Return [X, Y] of the center of cell containing provided text 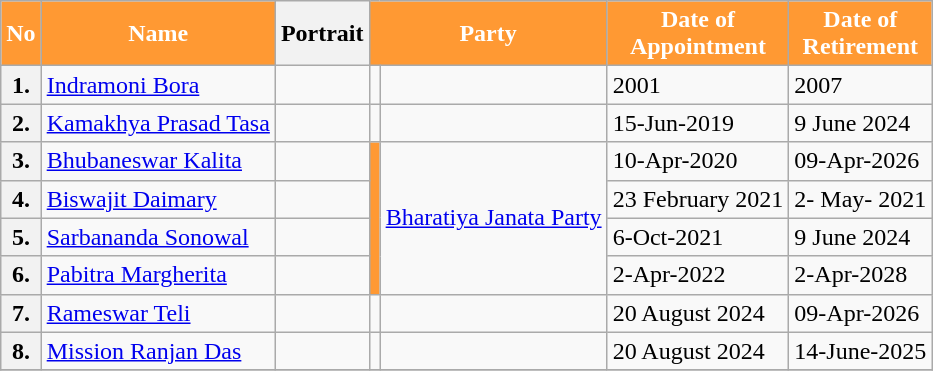
1. [21, 85]
Bhubaneswar Kalita [158, 161]
8. [21, 351]
4. [21, 199]
Rameswar Teli [158, 313]
2-Apr-2028 [860, 275]
10-Apr-2020 [698, 161]
Biswajit Daimary [158, 199]
Party [488, 34]
Kamakhya Prasad Tasa [158, 123]
Name [158, 34]
2. [21, 123]
2007 [860, 85]
2- May- 2021 [860, 199]
Date of Retirement [860, 34]
Portrait [322, 34]
No [21, 34]
Pabitra Margherita [158, 275]
6-Oct-2021 [698, 237]
14-June-2025 [860, 351]
5. [21, 237]
Mission Ranjan Das [158, 351]
Indramoni Bora [158, 85]
Bharatiya Janata Party [494, 218]
Sarbananda Sonowal [158, 237]
2-Apr-2022 [698, 275]
6. [21, 275]
Date of Appointment [698, 34]
7. [21, 313]
3. [21, 161]
15-Jun-2019 [698, 123]
2001 [698, 85]
23 February 2021 [698, 199]
